Locate the cell with the specified text and output its [X, Y] center coordinate. 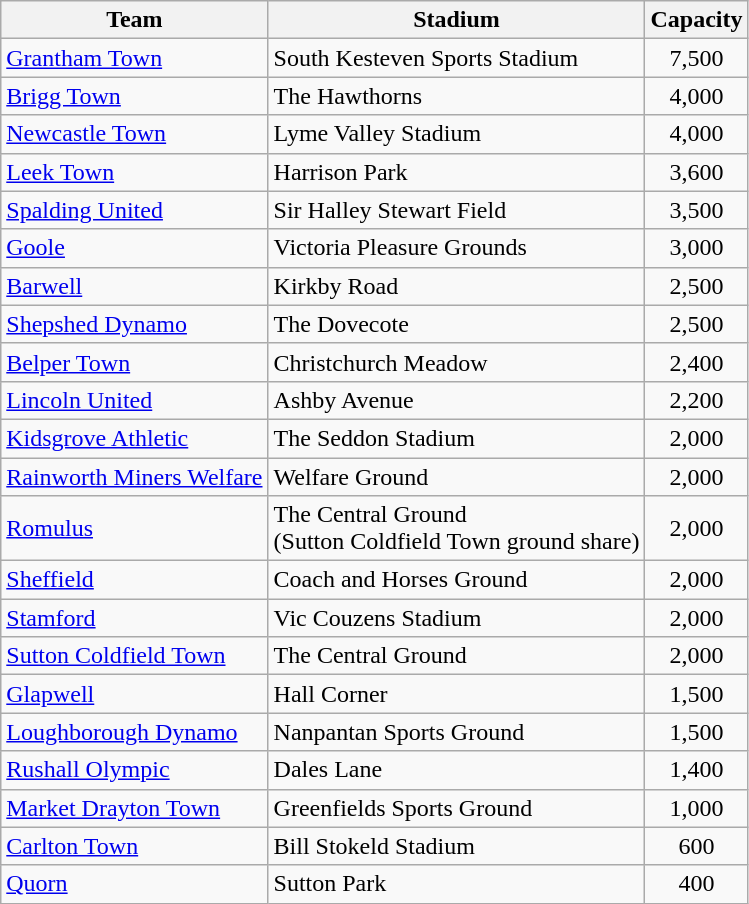
Rushall Olympic [134, 770]
Shepshed Dynamo [134, 324]
Leek Town [134, 172]
Barwell [134, 286]
Sutton Park [456, 884]
Team [134, 20]
Sutton Coldfield Town [134, 656]
Kirkby Road [456, 286]
3,600 [696, 172]
Newcastle Town [134, 134]
2,400 [696, 362]
Brigg Town [134, 96]
600 [696, 846]
1,400 [696, 770]
The Seddon Stadium [456, 438]
Harrison Park [456, 172]
Kidsgrove Athletic [134, 438]
Grantham Town [134, 58]
Glapwell [134, 694]
Stadium [456, 20]
Christchurch Meadow [456, 362]
Belper Town [134, 362]
7,500 [696, 58]
Rainworth Miners Welfare [134, 477]
Romulus [134, 528]
Greenfields Sports Ground [456, 808]
The Hawthorns [456, 96]
Welfare Ground [456, 477]
Nanpantan Sports Ground [456, 732]
Market Drayton Town [134, 808]
South Kesteven Sports Stadium [456, 58]
Victoria Pleasure Grounds [456, 248]
The Dovecote [456, 324]
Quorn [134, 884]
The Central Ground (Sutton Coldfield Town ground share) [456, 528]
Coach and Horses Ground [456, 580]
3,000 [696, 248]
Spalding United [134, 210]
Capacity [696, 20]
The Central Ground [456, 656]
Sir Halley Stewart Field [456, 210]
400 [696, 884]
Vic Couzens Stadium [456, 618]
Carlton Town [134, 846]
3,500 [696, 210]
Bill Stokeld Stadium [456, 846]
Loughborough Dynamo [134, 732]
Stamford [134, 618]
Lincoln United [134, 400]
2,200 [696, 400]
Goole [134, 248]
Sheffield [134, 580]
Dales Lane [456, 770]
1,000 [696, 808]
Lyme Valley Stadium [456, 134]
Ashby Avenue [456, 400]
Hall Corner [456, 694]
